Provide the (x, y) coordinate of the cell's center where the given text is located.  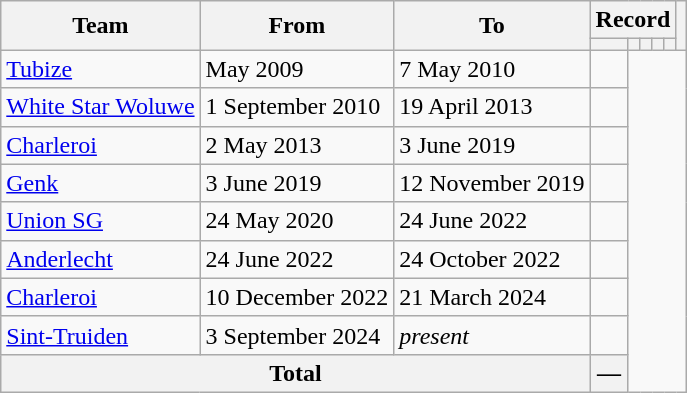
Genk (100, 183)
21 March 2024 (492, 297)
2 May 2013 (297, 145)
10 December 2022 (297, 297)
Record (633, 20)
7 May 2010 (492, 69)
19 April 2013 (492, 107)
— (609, 373)
12 November 2019 (492, 183)
From (297, 26)
Total (296, 373)
To (492, 26)
present (492, 335)
3 September 2024 (297, 335)
Tubize (100, 69)
Sint-Truiden (100, 335)
24 May 2020 (297, 221)
Union SG (100, 221)
Anderlecht (100, 259)
White Star Woluwe (100, 107)
May 2009 (297, 69)
1 September 2010 (297, 107)
24 October 2022 (492, 259)
Team (100, 26)
